Search for the cell housing the specified text and yield its [X, Y] center coordinate. 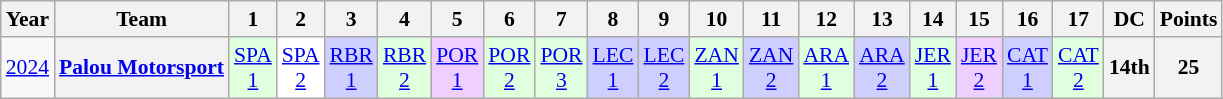
9 [664, 19]
16 [1028, 19]
JER2 [979, 68]
RBR2 [404, 68]
2 [301, 19]
LEC1 [614, 68]
2024 [28, 68]
Team [142, 19]
ZAN2 [771, 68]
POR2 [509, 68]
14 [933, 19]
15 [979, 19]
RBR1 [352, 68]
7 [561, 19]
17 [1078, 19]
SPA2 [301, 68]
5 [457, 19]
Palou Motorsport [142, 68]
ARA1 [826, 68]
POR1 [457, 68]
Points [1189, 19]
13 [882, 19]
8 [614, 19]
ZAN1 [716, 68]
6 [509, 19]
10 [716, 19]
LEC2 [664, 68]
ARA2 [882, 68]
4 [404, 19]
CAT1 [1028, 68]
25 [1189, 68]
3 [352, 19]
11 [771, 19]
Year [28, 19]
DC [1130, 19]
JER1 [933, 68]
1 [253, 19]
12 [826, 19]
CAT2 [1078, 68]
SPA1 [253, 68]
POR3 [561, 68]
14th [1130, 68]
